Find where the given text appears and provide that cell's center as [X, Y] coordinate. 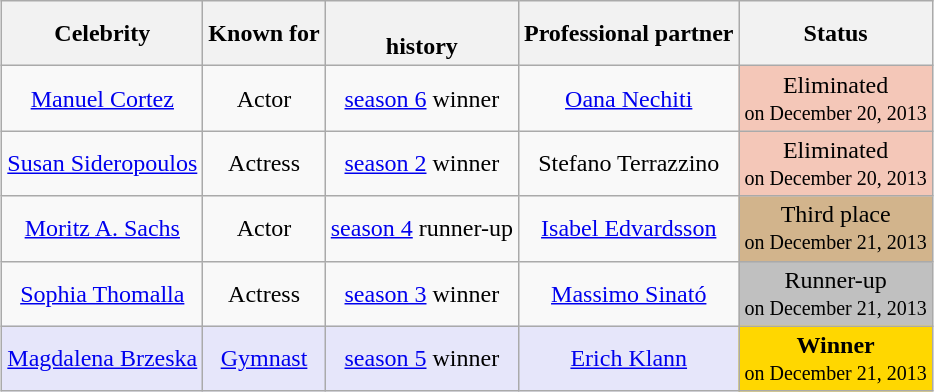
season 3 winner [422, 294]
Moritz A. Sachs [102, 228]
season 2 winner [422, 164]
Gymnast [264, 358]
Susan Sideropoulos [102, 164]
Isabel Edvardsson [628, 228]
Known for [264, 34]
history [422, 34]
season 5 winner [422, 358]
Celebrity [102, 34]
season 6 winner [422, 98]
Manuel Cortez [102, 98]
Massimo Sinató [628, 294]
Erich Klann [628, 358]
season 4 runner-up [422, 228]
Status [836, 34]
Oana Nechiti [628, 98]
Winneron December 21, 2013 [836, 358]
Runner-upon December 21, 2013 [836, 294]
Magdalena Brzeska [102, 358]
Stefano Terrazzino [628, 164]
Third placeon December 21, 2013 [836, 228]
Professional partner [628, 34]
Sophia Thomalla [102, 294]
